Detect which cell encompasses the target text, then output its [x, y] center coordinate. 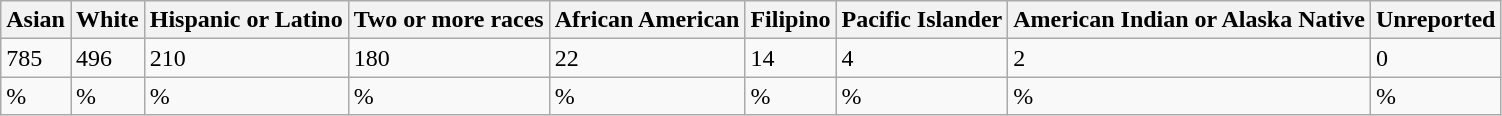
22 [647, 58]
Hispanic or Latino [246, 20]
White [107, 20]
0 [1436, 58]
African American [647, 20]
2 [1190, 58]
Asian [36, 20]
180 [448, 58]
Unreported [1436, 20]
American Indian or Alaska Native [1190, 20]
14 [790, 58]
Pacific Islander [922, 20]
Two or more races [448, 20]
4 [922, 58]
210 [246, 58]
Filipino [790, 20]
496 [107, 58]
785 [36, 58]
